Identify which cell holds the provided text, then report its (x, y) central coordinate. 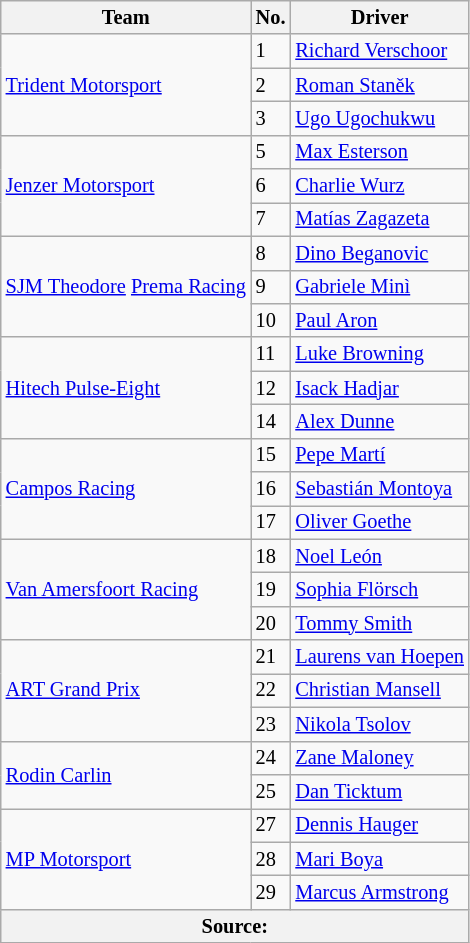
Alex Dunne (379, 421)
Charlie Wurz (379, 186)
Sebastián Montoya (379, 489)
21 (271, 657)
Ugo Ugochukwu (379, 118)
Roman Staněk (379, 85)
28 (271, 859)
8 (271, 253)
Nikola Tsolov (379, 724)
Oliver Goethe (379, 522)
Isack Hadjar (379, 388)
Paul Aron (379, 320)
Rodin Carlin (126, 774)
Source: (235, 926)
Jenzer Motorsport (126, 186)
3 (271, 118)
29 (271, 892)
Team (126, 17)
Pepe Martí (379, 455)
Dennis Hauger (379, 825)
Luke Browning (379, 354)
Matías Zagazeta (379, 219)
12 (271, 388)
24 (271, 758)
2 (271, 85)
Driver (379, 17)
Noel León (379, 556)
9 (271, 287)
25 (271, 791)
Campos Racing (126, 488)
Sophia Flörsch (379, 589)
1 (271, 51)
5 (271, 152)
23 (271, 724)
18 (271, 556)
20 (271, 623)
Laurens van Hoepen (379, 657)
Tommy Smith (379, 623)
Trident Motorsport (126, 84)
Mari Boya (379, 859)
Max Esterson (379, 152)
MP Motorsport (126, 858)
Christian Mansell (379, 690)
15 (271, 455)
11 (271, 354)
Dan Ticktum (379, 791)
6 (271, 186)
16 (271, 489)
17 (271, 522)
ART Grand Prix (126, 690)
10 (271, 320)
19 (271, 589)
SJM Theodore Prema Racing (126, 286)
14 (271, 421)
27 (271, 825)
22 (271, 690)
Hitech Pulse-Eight (126, 388)
Dino Beganovic (379, 253)
Richard Verschoor (379, 51)
No. (271, 17)
Van Amersfoort Racing (126, 590)
7 (271, 219)
Marcus Armstrong (379, 892)
Gabriele Minì (379, 287)
Zane Maloney (379, 758)
